Extract the (X, Y) coordinate from the center of the cell holding the provided text.  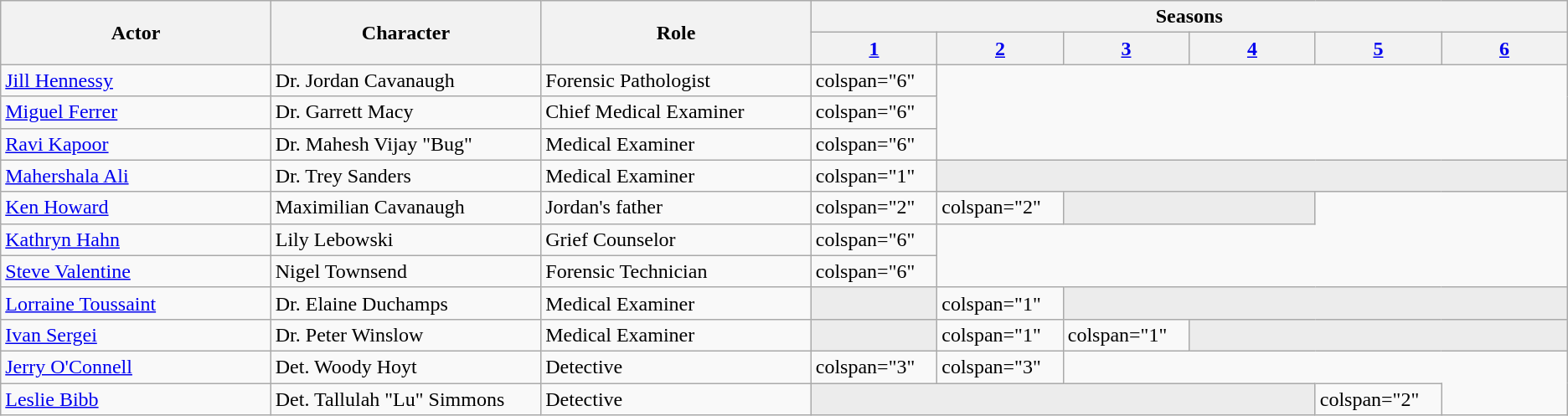
4 (1252, 49)
2 (1000, 49)
Ivan Sergei (136, 335)
Grief Counselor (676, 239)
Maximilian Cavanaugh (405, 208)
6 (1504, 49)
Actor (136, 33)
Miguel Ferrer (136, 112)
Dr. Garrett Macy (405, 112)
Det. Tallulah "Lu" Simmons (405, 399)
Dr. Peter Winslow (405, 335)
5 (1378, 49)
Forensic Technician (676, 271)
Steve Valentine (136, 271)
Det. Woody Hoyt (405, 367)
Dr. Jordan Cavanaugh (405, 80)
Ken Howard (136, 208)
Nigel Townsend (405, 271)
Kathryn Hahn (136, 239)
Character (405, 33)
Forensic Pathologist (676, 80)
Lily Lebowski (405, 239)
Mahershala Ali (136, 176)
Jill Hennessy (136, 80)
1 (874, 49)
3 (1126, 49)
Dr. Mahesh Vijay "Bug" (405, 144)
Ravi Kapoor (136, 144)
Leslie Bibb (136, 399)
Seasons (1189, 17)
Dr. Elaine Duchamps (405, 303)
Lorraine Toussaint (136, 303)
Role (676, 33)
Jordan's father (676, 208)
Jerry O'Connell (136, 367)
Chief Medical Examiner (676, 112)
Dr. Trey Sanders (405, 176)
